Pinpoint the cell where the given text exists, returning its [X, Y] midpoint coordinate. 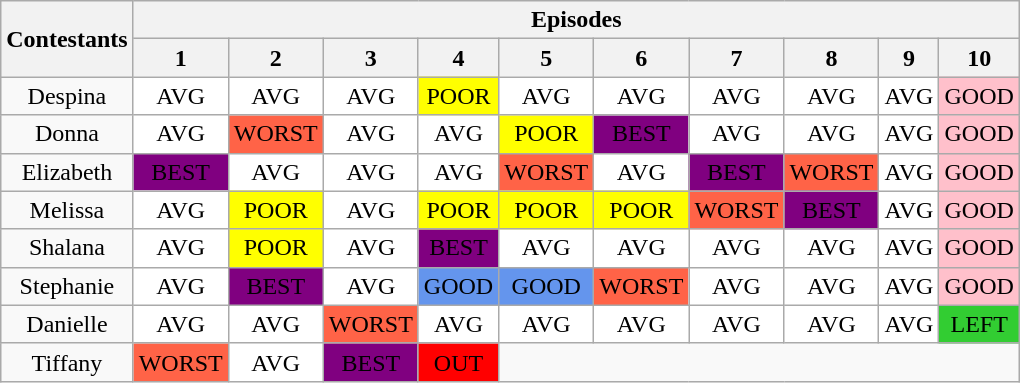
Shalana [67, 248]
9 [909, 58]
1 [180, 58]
Contestants [67, 39]
OUT [458, 362]
7 [736, 58]
8 [832, 58]
10 [979, 58]
5 [546, 58]
4 [458, 58]
Elizabeth [67, 172]
Episodes [576, 20]
6 [642, 58]
Tiffany [67, 362]
3 [370, 58]
Donna [67, 134]
Despina [67, 96]
2 [276, 58]
Melissa [67, 210]
Danielle [67, 324]
LEFT [979, 324]
Stephanie [67, 286]
